Find where the given text appears and provide that cell's center as (X, Y) coordinate. 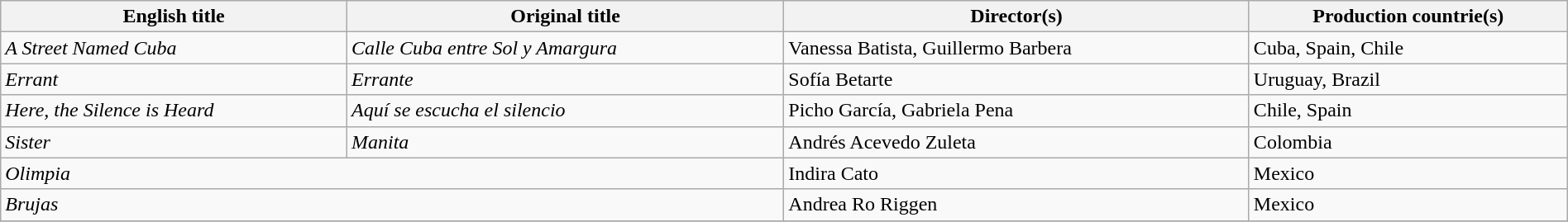
Director(s) (1017, 17)
Aquí se escucha el silencio (565, 111)
Colombia (1408, 142)
Sister (174, 142)
Calle Cuba entre Sol y Amargura (565, 48)
Picho García, Gabriela Pena (1017, 111)
Manita (565, 142)
Original title (565, 17)
A Street Named Cuba (174, 48)
Errant (174, 79)
Chile, Spain (1408, 111)
Sofía Betarte (1017, 79)
English title (174, 17)
Andrea Ro Riggen (1017, 205)
Andrés Acevedo Zuleta (1017, 142)
Errante (565, 79)
Cuba, Spain, Chile (1408, 48)
Uruguay, Brazil (1408, 79)
Here, the Silence is Heard (174, 111)
Production countrie(s) (1408, 17)
Vanessa Batista, Guillermo Barbera (1017, 48)
Brujas (392, 205)
Indira Cato (1017, 173)
Olimpia (392, 173)
